Capture the cell that displays the provided text and extract its (X, Y) central coordinate. 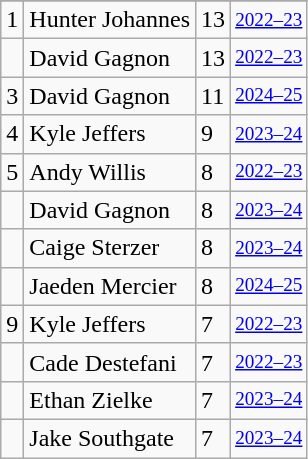
4 (12, 134)
Cade Destefani (110, 362)
Hunter Johannes (110, 20)
Andy Willis (110, 172)
11 (214, 96)
5 (12, 172)
1 (12, 20)
Jake Southgate (110, 438)
Ethan Zielke (110, 400)
Jaeden Mercier (110, 286)
Caige Sterzer (110, 248)
3 (12, 96)
